Determine the (X, Y) coordinate at the center of the cell enclosing the given text.  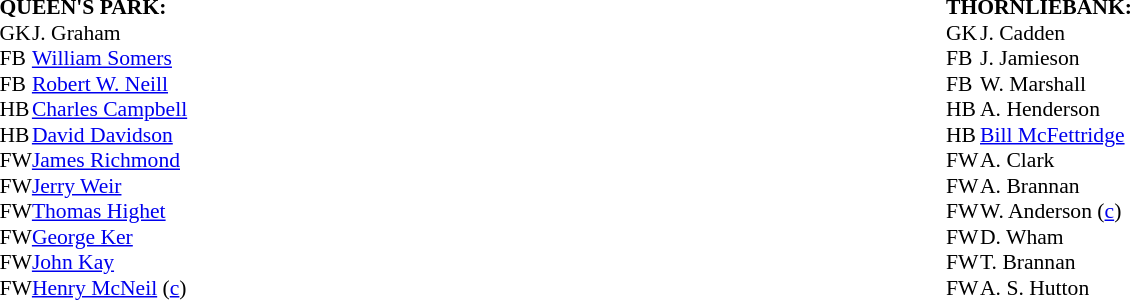
James Richmond (110, 161)
David Davidson (110, 135)
Jerry Weir (110, 186)
Charles Campbell (110, 109)
George Ker (110, 237)
John Kay (110, 263)
Thomas Highet (110, 211)
William Somers (110, 59)
Robert W. Neill (110, 84)
J. Graham (110, 33)
